For the text-containing cell, return its midpoint in (X, Y) coordinate format. 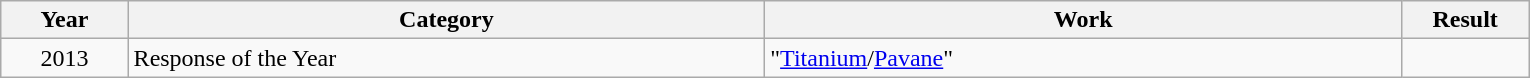
Response of the Year (446, 58)
Work (1084, 20)
Result (1464, 20)
2013 (64, 58)
"Titanium/Pavane" (1084, 58)
Year (64, 20)
Category (446, 20)
